Locate the cell with the specified text and output its [X, Y] center coordinate. 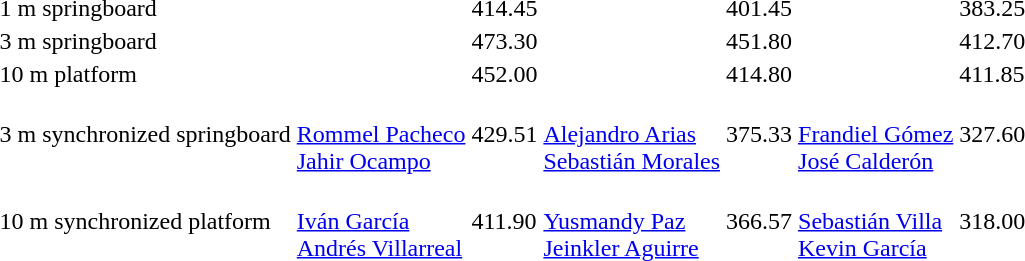
451.80 [760, 41]
414.80 [760, 74]
375.33 [760, 134]
Frandiel GómezJosé Calderón [876, 134]
473.30 [504, 41]
Rommel PachecoJahir Ocampo [381, 134]
Alejandro AriasSebastián Morales [632, 134]
429.51 [504, 134]
452.00 [504, 74]
